Find where the given text appears and provide that cell's center as (x, y) coordinate. 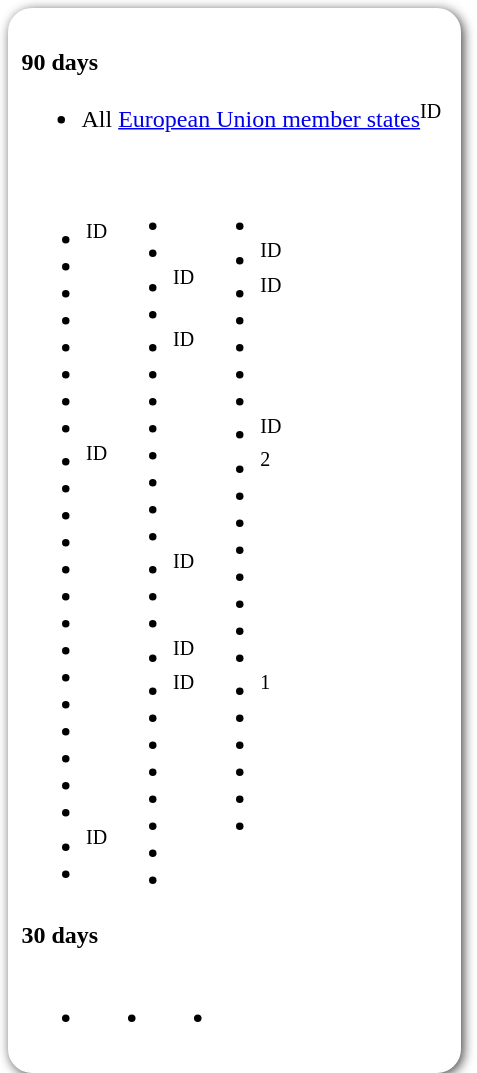
IDIDID (66, 539)
IDIDID21 (241, 539)
IDIDIDIDID (154, 539)
90 days All European Union member statesID IDIDID IDIDIDIDID IDIDID21 30 days (232, 540)
